Return the [X, Y] coordinate for the center point of the cell that contains the specified text.  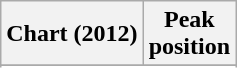
Chart (2012) [72, 34]
Peakposition [189, 34]
